Search for the cell housing the specified text and yield its [X, Y] center coordinate. 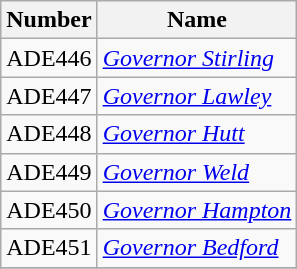
Governor Lawley [197, 96]
Governor Stirling [197, 58]
Governor Bedford [197, 248]
Governor Hampton [197, 210]
Governor Weld [197, 172]
ADE449 [49, 172]
Governor Hutt [197, 134]
Number [49, 20]
ADE448 [49, 134]
ADE451 [49, 248]
Name [197, 20]
ADE447 [49, 96]
ADE446 [49, 58]
ADE450 [49, 210]
